Pinpoint the cell where the given text exists, returning its (X, Y) midpoint coordinate. 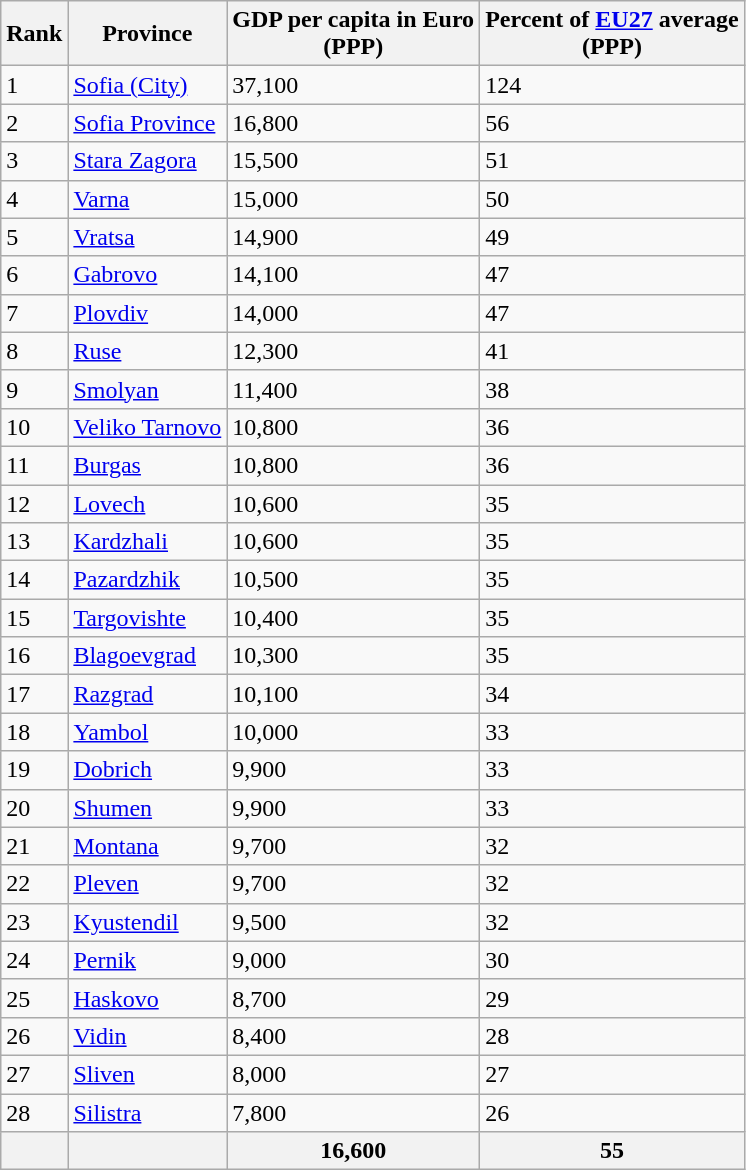
Lovech (148, 503)
Haskovo (148, 998)
Silistra (148, 1113)
22 (34, 884)
11 (34, 465)
14,100 (354, 275)
Kardzhali (148, 542)
Pleven (148, 884)
10,000 (354, 732)
16,800 (354, 123)
9,500 (354, 922)
13 (34, 542)
Ruse (148, 351)
Sofia (City) (148, 85)
25 (34, 998)
3 (34, 161)
6 (34, 275)
11,400 (354, 389)
Vratsa (148, 237)
37,100 (354, 85)
Sofia Province (148, 123)
Dobrich (148, 770)
1 (34, 85)
49 (612, 237)
14,900 (354, 237)
Rank (34, 34)
5 (34, 237)
Varna (148, 199)
7 (34, 313)
10,400 (354, 618)
50 (612, 199)
21 (34, 846)
Province (148, 34)
124 (612, 85)
7,800 (354, 1113)
Targovishte (148, 618)
10 (34, 427)
30 (612, 960)
10,500 (354, 580)
55 (612, 1151)
4 (34, 199)
Razgrad (148, 694)
29 (612, 998)
10,100 (354, 694)
GDP per capita in Euro (PPP) (354, 34)
Shumen (148, 808)
8 (34, 351)
Burgas (148, 465)
34 (612, 694)
12 (34, 503)
16,600 (354, 1151)
10,300 (354, 656)
9 (34, 389)
8,700 (354, 998)
17 (34, 694)
Vidin (148, 1036)
14 (34, 580)
Pazardzhik (148, 580)
Stara Zagora (148, 161)
Montana (148, 846)
Kyustendil (148, 922)
15,000 (354, 199)
Plovdiv (148, 313)
2 (34, 123)
41 (612, 351)
9,000 (354, 960)
15 (34, 618)
14,000 (354, 313)
38 (612, 389)
8,400 (354, 1036)
24 (34, 960)
15,500 (354, 161)
Gabrovo (148, 275)
23 (34, 922)
Smolyan (148, 389)
8,000 (354, 1074)
20 (34, 808)
Pernik (148, 960)
Yambol (148, 732)
16 (34, 656)
Blagoevgrad (148, 656)
Sliven (148, 1074)
18 (34, 732)
19 (34, 770)
Percent of EU27 average (PPP) (612, 34)
Veliko Tarnovo (148, 427)
56 (612, 123)
12,300 (354, 351)
51 (612, 161)
